Pinpoint the cell where the given text exists, returning its (x, y) midpoint coordinate. 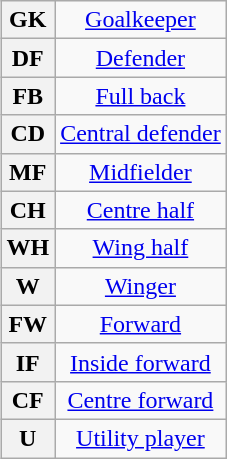
CD (28, 134)
Centre forward (141, 400)
Goalkeeper (141, 20)
CF (28, 400)
Winger (141, 286)
W (28, 286)
Central defender (141, 134)
IF (28, 362)
GK (28, 20)
WH (28, 248)
Defender (141, 58)
Utility player (141, 438)
MF (28, 172)
U (28, 438)
DF (28, 58)
Forward (141, 324)
Wing half (141, 248)
CH (28, 210)
Full back (141, 96)
FB (28, 96)
Inside forward (141, 362)
FW (28, 324)
Midfielder (141, 172)
Centre half (141, 210)
